Return the (X, Y) coordinate for the center point of the cell that contains the specified text.  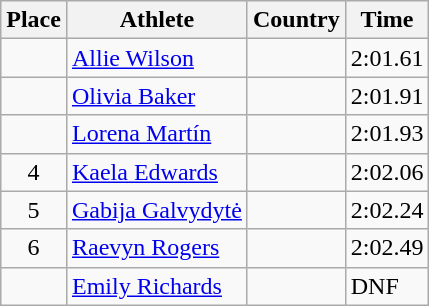
DNF (387, 286)
6 (34, 248)
Kaela Edwards (156, 172)
Place (34, 20)
Country (296, 20)
2:02.24 (387, 210)
Allie Wilson (156, 58)
2:01.91 (387, 96)
Gabija Galvydytė (156, 210)
5 (34, 210)
Raevyn Rogers (156, 248)
4 (34, 172)
2:02.06 (387, 172)
Lorena Martín (156, 134)
Time (387, 20)
2:01.61 (387, 58)
2:01.93 (387, 134)
Olivia Baker (156, 96)
2:02.49 (387, 248)
Athlete (156, 20)
Emily Richards (156, 286)
